Locate the cell with the specified text and output its (X, Y) center coordinate. 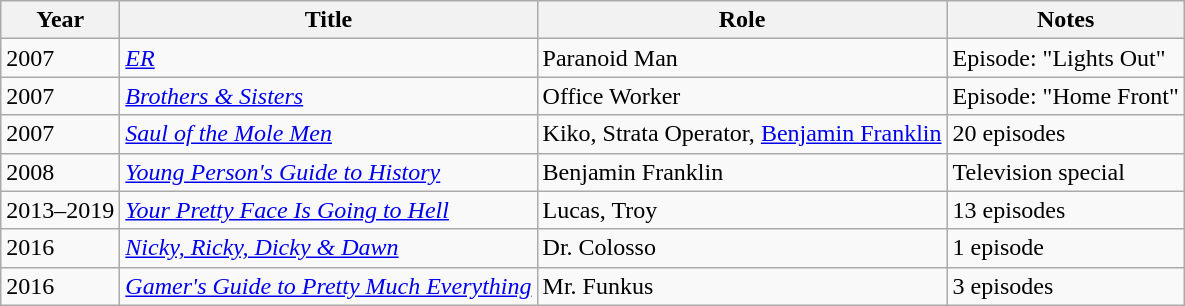
Year (60, 20)
ER (328, 58)
2013–2019 (60, 210)
3 episodes (1066, 286)
Saul of the Mole Men (328, 134)
13 episodes (1066, 210)
Your Pretty Face Is Going to Hell (328, 210)
Lucas, Troy (742, 210)
Benjamin Franklin (742, 172)
Brothers & Sisters (328, 96)
Gamer's Guide to Pretty Much Everything (328, 286)
2008 (60, 172)
Young Person's Guide to History (328, 172)
Title (328, 20)
Dr. Colosso (742, 248)
20 episodes (1066, 134)
Television special (1066, 172)
Episode: "Home Front" (1066, 96)
Mr. Funkus (742, 286)
1 episode (1066, 248)
Nicky, Ricky, Dicky & Dawn (328, 248)
Kiko, Strata Operator, Benjamin Franklin (742, 134)
Episode: "Lights Out" (1066, 58)
Role (742, 20)
Office Worker (742, 96)
Paranoid Man (742, 58)
Notes (1066, 20)
